Identify which cell holds the provided text, then report its (X, Y) central coordinate. 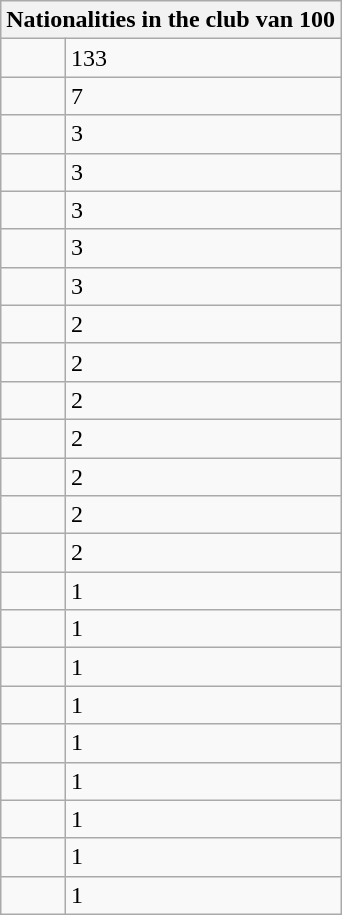
Nationalities in the club van 100 (171, 20)
133 (202, 58)
7 (202, 96)
